Find where the given text appears and provide that cell's center as (X, Y) coordinate. 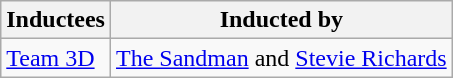
The Sandman and Stevie Richards (281, 58)
Inducted by (281, 20)
Team 3D (56, 58)
Inductees (56, 20)
